Return (X, Y) of the center of cell containing provided text 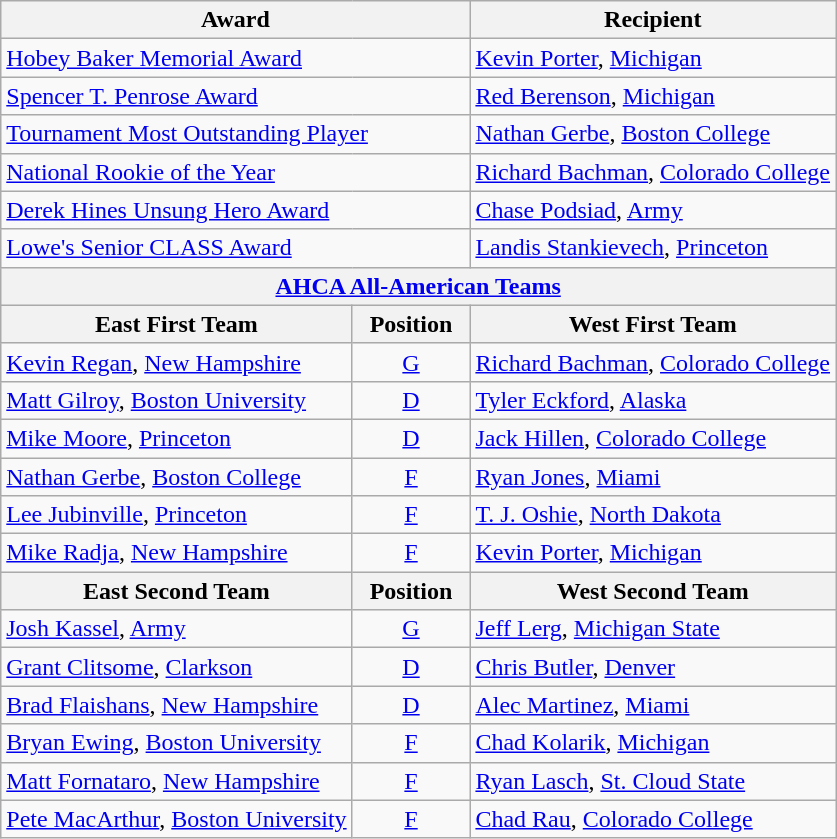
Red Berenson, Michigan (653, 96)
Spencer T. Penrose Award (236, 96)
Tyler Eckford, Alaska (653, 400)
T. J. Oshie, North Dakota (653, 515)
Mike Radja, New Hampshire (176, 553)
Hobey Baker Memorial Award (236, 58)
Matt Fornataro, New Hampshire (176, 781)
Grant Clitsome, Clarkson (176, 667)
Award (236, 20)
Lee Jubinville, Princeton (176, 515)
Alec Martinez, Miami (653, 705)
Jeff Lerg, Michigan State (653, 629)
Pete MacArthur, Boston University (176, 819)
Chad Rau, Colorado College (653, 819)
East First Team (176, 324)
Josh Kassel, Army (176, 629)
Bryan Ewing, Boston University (176, 743)
Brad Flaishans, New Hampshire (176, 705)
Matt Gilroy, Boston University (176, 400)
Lowe's Senior CLASS Award (236, 248)
Tournament Most Outstanding Player (236, 134)
Jack Hillen, Colorado College (653, 438)
East Second Team (176, 591)
West First Team (653, 324)
Derek Hines Unsung Hero Award (236, 210)
Chase Podsiad, Army (653, 210)
West Second Team (653, 591)
Chad Kolarik, Michigan (653, 743)
Ryan Lasch, St. Cloud State (653, 781)
Kevin Regan, New Hampshire (176, 362)
Landis Stankievech, Princeton (653, 248)
Mike Moore, Princeton (176, 438)
National Rookie of the Year (236, 172)
AHCA All-American Teams (418, 286)
Ryan Jones, Miami (653, 477)
Recipient (653, 20)
Chris Butler, Denver (653, 667)
